From the cell containing the given text, extract its center point as [X, Y] coordinate. 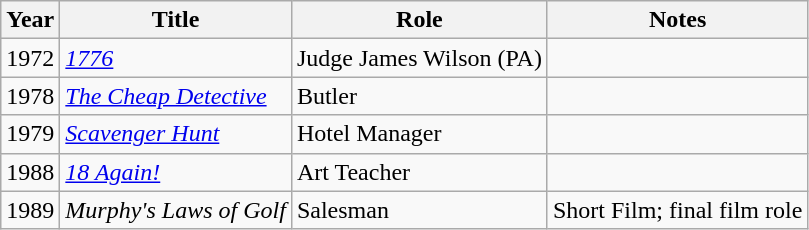
Short Film; final film role [677, 210]
Judge James Wilson (PA) [419, 58]
1979 [30, 134]
Scavenger Hunt [176, 134]
Year [30, 20]
1988 [30, 172]
1978 [30, 96]
18 Again! [176, 172]
Hotel Manager [419, 134]
Art Teacher [419, 172]
1989 [30, 210]
Role [419, 20]
Salesman [419, 210]
1776 [176, 58]
Title [176, 20]
1972 [30, 58]
Butler [419, 96]
The Cheap Detective [176, 96]
Notes [677, 20]
Murphy's Laws of Golf [176, 210]
